Detect which cell encompasses the target text, then output its [x, y] center coordinate. 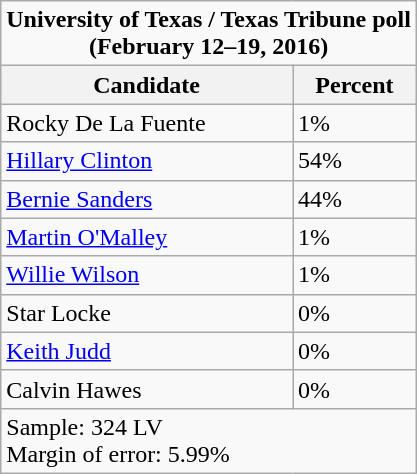
Willie Wilson [147, 275]
Hillary Clinton [147, 161]
Sample: 324 LVMargin of error: 5.99% [209, 440]
Percent [355, 85]
University of Texas / Texas Tribune poll(February 12–19, 2016) [209, 34]
Star Locke [147, 313]
Calvin Hawes [147, 389]
Keith Judd [147, 351]
Candidate [147, 85]
Rocky De La Fuente [147, 123]
Martin O'Malley [147, 237]
44% [355, 199]
Bernie Sanders [147, 199]
54% [355, 161]
